From the cell containing the given text, extract its center point as (X, Y) coordinate. 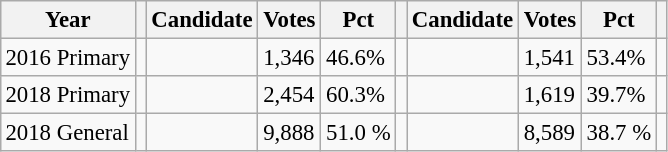
2018 Primary (68, 95)
51.0 % (358, 133)
53.4% (618, 57)
8,589 (550, 133)
1,541 (550, 57)
46.6% (358, 57)
39.7% (618, 95)
2016 Primary (68, 57)
Year (68, 20)
1,346 (290, 57)
2,454 (290, 95)
9,888 (290, 133)
60.3% (358, 95)
1,619 (550, 95)
38.7 % (618, 133)
2018 General (68, 133)
